Search for the cell housing the specified text and yield its (x, y) center coordinate. 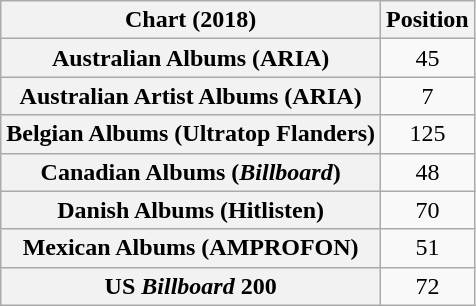
51 (428, 248)
70 (428, 210)
125 (428, 134)
7 (428, 96)
Position (428, 20)
45 (428, 58)
48 (428, 172)
Canadian Albums (Billboard) (191, 172)
Belgian Albums (Ultratop Flanders) (191, 134)
Chart (2018) (191, 20)
US Billboard 200 (191, 286)
Australian Albums (ARIA) (191, 58)
Australian Artist Albums (ARIA) (191, 96)
72 (428, 286)
Danish Albums (Hitlisten) (191, 210)
Mexican Albums (AMPROFON) (191, 248)
